Search for the cell housing the specified text and yield its (x, y) center coordinate. 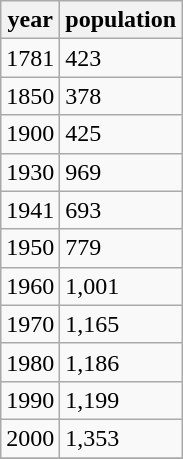
969 (121, 172)
423 (121, 58)
year (30, 20)
1980 (30, 362)
1941 (30, 210)
1,001 (121, 286)
1900 (30, 134)
1970 (30, 324)
1950 (30, 248)
1850 (30, 96)
1,353 (121, 438)
1,165 (121, 324)
population (121, 20)
1960 (30, 286)
779 (121, 248)
1930 (30, 172)
425 (121, 134)
378 (121, 96)
2000 (30, 438)
1,186 (121, 362)
1,199 (121, 400)
1990 (30, 400)
1781 (30, 58)
693 (121, 210)
